Output the [X, Y] coordinate of the center of the cell containing the given text.  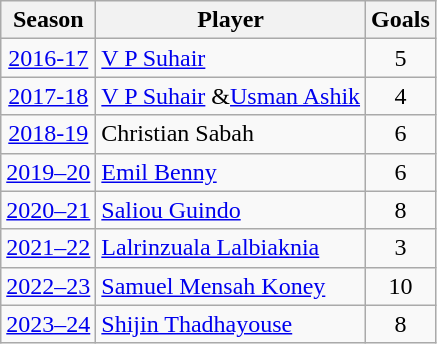
Emil Benny [231, 172]
2019–20 [48, 172]
2022–23 [48, 286]
10 [401, 286]
Shijin Thadhayouse [231, 324]
2021–22 [48, 248]
Christian Sabah [231, 134]
V P Suhair &Usman Ashik [231, 96]
Player [231, 20]
Goals [401, 20]
Lalrinzuala Lalbiaknia [231, 248]
Samuel Mensah Koney [231, 286]
Saliou Guindo [231, 210]
3 [401, 248]
V P Suhair [231, 58]
2017-18 [48, 96]
2023–24 [48, 324]
2016-17 [48, 58]
2020–21 [48, 210]
Season [48, 20]
2018-19 [48, 134]
5 [401, 58]
4 [401, 96]
